Return the [x, y] coordinate for the center point of the cell that contains the specified text.  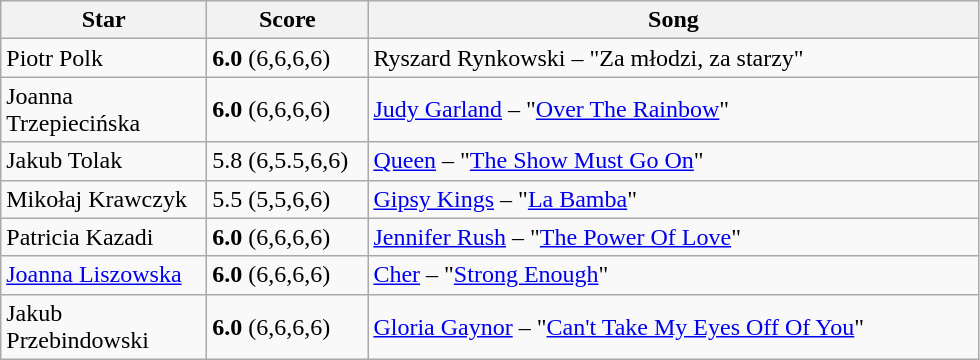
5.8 (6,5.5,6,6) [288, 161]
5.5 (5,5,6,6) [288, 199]
Jennifer Rush – "The Power Of Love" [674, 237]
Mikołaj Krawczyk [104, 199]
Score [288, 20]
Gloria Gaynor – "Can't Take My Eyes Off Of You" [674, 326]
Ryszard Rynkowski – "Za młodzi, za starzy" [674, 58]
Star [104, 20]
Gipsy Kings – "La Bamba" [674, 199]
Song [674, 20]
Piotr Polk [104, 58]
Jakub Tolak [104, 161]
Patricia Kazadi [104, 237]
Jakub Przebindowski [104, 326]
Joanna Trzepiecińska [104, 110]
Judy Garland – "Over The Rainbow" [674, 110]
Joanna Liszowska [104, 275]
Queen – "The Show Must Go On" [674, 161]
Cher – "Strong Enough" [674, 275]
